Identify which cell holds the provided text, then report its [x, y] central coordinate. 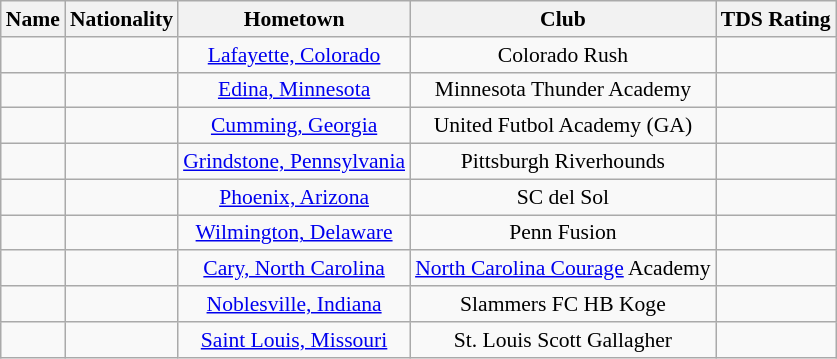
Noblesville, Indiana [294, 304]
Name [33, 19]
Minnesota Thunder Academy [563, 90]
Club [563, 19]
Saint Louis, Missouri [294, 340]
Phoenix, Arizona [294, 197]
SC del Sol [563, 197]
Nationality [122, 19]
Colorado Rush [563, 55]
Slammers FC HB Koge [563, 304]
Cumming, Georgia [294, 126]
Edina, Minnesota [294, 90]
United Futbol Academy (GA) [563, 126]
St. Louis Scott Gallagher [563, 340]
North Carolina Courage Academy [563, 269]
TDS Rating [776, 19]
Hometown [294, 19]
Pittsburgh Riverhounds [563, 162]
Grindstone, Pennsylvania [294, 162]
Wilmington, Delaware [294, 233]
Penn Fusion [563, 233]
Cary, North Carolina [294, 269]
Lafayette, Colorado [294, 55]
